Detect which cell encompasses the target text, then output its (X, Y) center coordinate. 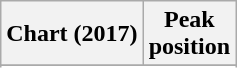
Chart (2017) (72, 34)
Peak position (189, 34)
